Determine the [X, Y] coordinate at the center of the cell enclosing the given text.  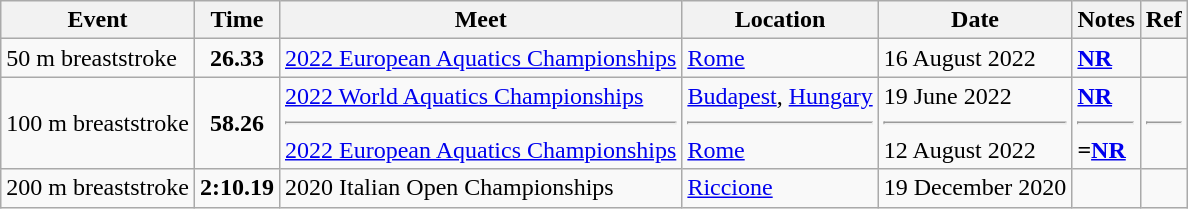
NR [1106, 58]
200 m breaststroke [98, 188]
Notes [1106, 20]
26.33 [236, 58]
Event [98, 20]
2022 European Aquatics Championships [480, 58]
Time [236, 20]
19 June 202212 August 2022 [975, 123]
16 August 2022 [975, 58]
NR=NR [1106, 123]
58.26 [236, 123]
Location [780, 20]
Date [975, 20]
19 December 2020 [975, 188]
Budapest, HungaryRome [780, 123]
Ref [1164, 20]
Rome [780, 58]
2:10.19 [236, 188]
Meet [480, 20]
Riccione [780, 188]
50 m breaststroke [98, 58]
100 m breaststroke [98, 123]
2020 Italian Open Championships [480, 188]
2022 World Aquatics Championships2022 European Aquatics Championships [480, 123]
